Output the (X, Y) coordinate of the center of the cell containing the given text.  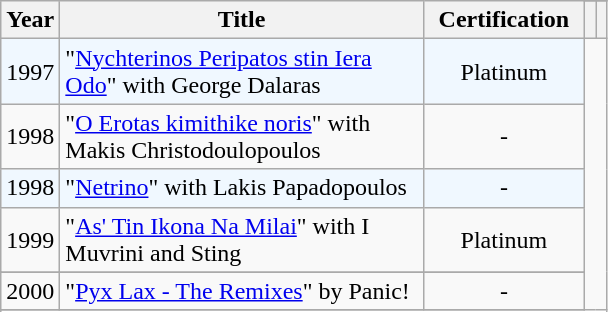
2000 (30, 291)
"As' Tin Ikona Na Milai" with I Muvrini and Sting (242, 240)
Certification (504, 20)
"O Erotas kimithike noris" with Makis Christodoulopoulos (242, 136)
Year (30, 20)
"Pyx Lax - The Remixes" by Panic! (242, 291)
1997 (30, 72)
"Nychterinos Peripatos stin Iera Odo" with George Dalaras (242, 72)
"Netrino" with Lakis Papadopoulos (242, 188)
1999 (30, 240)
Title (242, 20)
